Scan for the cell matching the given text and deliver its [X, Y] coordinate at center. 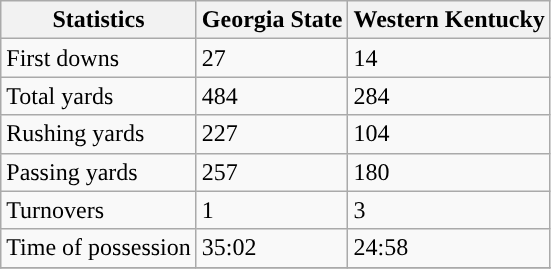
227 [272, 134]
104 [449, 134]
3 [449, 210]
Time of possession [99, 248]
284 [449, 96]
Rushing yards [99, 134]
484 [272, 96]
Total yards [99, 96]
Passing yards [99, 172]
1 [272, 210]
35:02 [272, 248]
Western Kentucky [449, 20]
First downs [99, 58]
180 [449, 172]
Statistics [99, 20]
Georgia State [272, 20]
14 [449, 58]
27 [272, 58]
257 [272, 172]
24:58 [449, 248]
Turnovers [99, 210]
